Capture the cell that displays the provided text and extract its [X, Y] central coordinate. 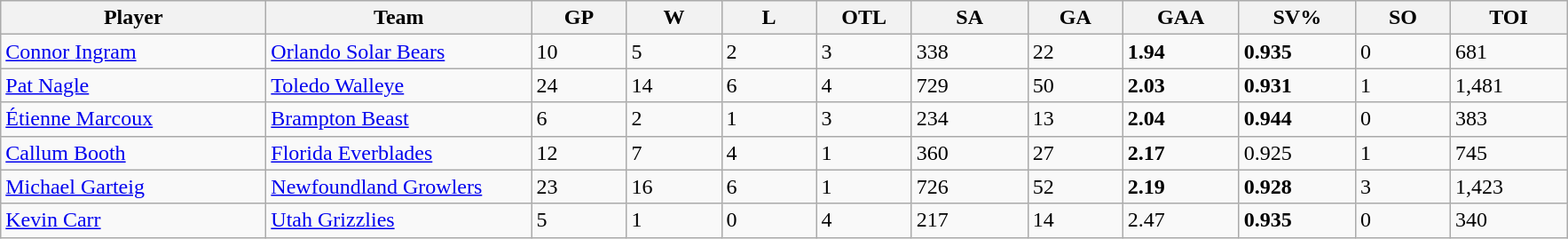
7 [674, 153]
Newfoundland Growlers [399, 187]
Brampton Beast [399, 119]
338 [969, 52]
16 [674, 187]
SA [969, 18]
1,423 [1509, 187]
Michael Garteig [133, 187]
729 [969, 85]
SO [1402, 18]
27 [1076, 153]
50 [1076, 85]
Pat Nagle [133, 85]
0.931 [1297, 85]
2.47 [1180, 220]
2.17 [1180, 153]
Kevin Carr [133, 220]
383 [1509, 119]
GA [1076, 18]
Étienne Marcoux [133, 119]
W [674, 18]
10 [579, 52]
0.928 [1297, 187]
681 [1509, 52]
2.04 [1180, 119]
745 [1509, 153]
22 [1076, 52]
217 [969, 220]
Player [133, 18]
GAA [1180, 18]
Toledo Walleye [399, 85]
GP [579, 18]
1.94 [1180, 52]
52 [1076, 187]
TOI [1509, 18]
1,481 [1509, 85]
24 [579, 85]
13 [1076, 119]
OTL [864, 18]
Utah Grizzlies [399, 220]
Connor Ingram [133, 52]
0.925 [1297, 153]
340 [1509, 220]
2.03 [1180, 85]
12 [579, 153]
2.19 [1180, 187]
SV% [1297, 18]
L [768, 18]
360 [969, 153]
726 [969, 187]
Callum Booth [133, 153]
0.944 [1297, 119]
Florida Everblades [399, 153]
Orlando Solar Bears [399, 52]
Team [399, 18]
23 [579, 187]
234 [969, 119]
